Output the (X, Y) coordinate of the center of the cell containing the given text.  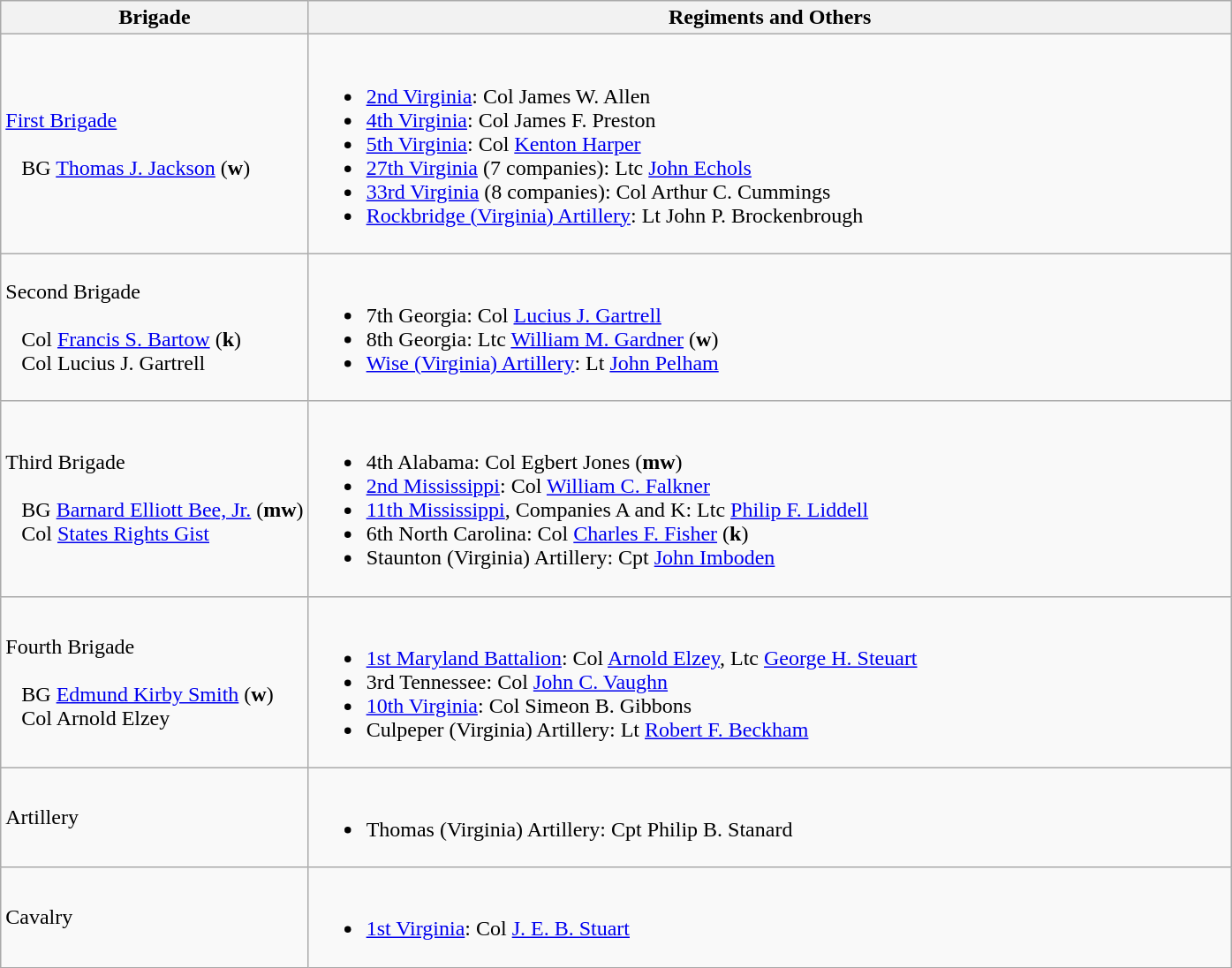
Third Brigade BG Barnard Elliott Bee, Jr. (mw) Col States Rights Gist (155, 498)
Artillery (155, 818)
First Brigade BG Thomas J. Jackson (w) (155, 144)
Brigade (155, 18)
Thomas (Virginia) Artillery: Cpt Philip B. Stanard (770, 818)
Cavalry (155, 917)
Second Brigade Col Francis S. Bartow (k) Col Lucius J. Gartrell (155, 327)
7th Georgia: Col Lucius J. Gartrell8th Georgia: Ltc William M. Gardner (w)Wise (Virginia) Artillery: Lt John Pelham (770, 327)
Fourth Brigade BG Edmund Kirby Smith (w) Col Arnold Elzey (155, 682)
1st Virginia: Col J. E. B. Stuart (770, 917)
Regiments and Others (770, 18)
